For the text-containing cell, return its midpoint in [X, Y] coordinate format. 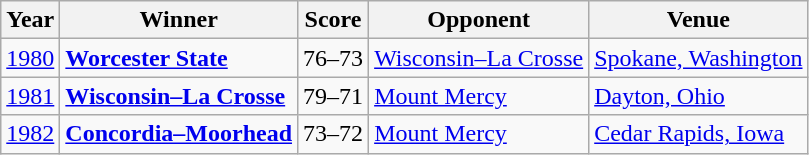
79–71 [334, 96]
1980 [30, 58]
Year [30, 20]
76–73 [334, 58]
Opponent [479, 20]
Dayton, Ohio [698, 96]
1982 [30, 134]
Score [334, 20]
Concordia–Moorhead [179, 134]
Worcester State [179, 58]
Venue [698, 20]
1981 [30, 96]
Spokane, Washington [698, 58]
73–72 [334, 134]
Cedar Rapids, Iowa [698, 134]
Winner [179, 20]
